For the text-containing cell, return its midpoint in (X, Y) coordinate format. 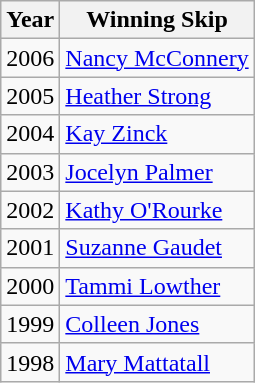
2003 (30, 172)
1998 (30, 362)
Colleen Jones (157, 324)
Mary Mattatall (157, 362)
Suzanne Gaudet (157, 248)
Nancy McConnery (157, 58)
1999 (30, 324)
Tammi Lowther (157, 286)
Kathy O'Rourke (157, 210)
Winning Skip (157, 20)
Heather Strong (157, 96)
Year (30, 20)
2002 (30, 210)
2006 (30, 58)
2001 (30, 248)
2004 (30, 134)
Jocelyn Palmer (157, 172)
2005 (30, 96)
Kay Zinck (157, 134)
2000 (30, 286)
